Output the (x, y) coordinate of the center of the cell containing the given text.  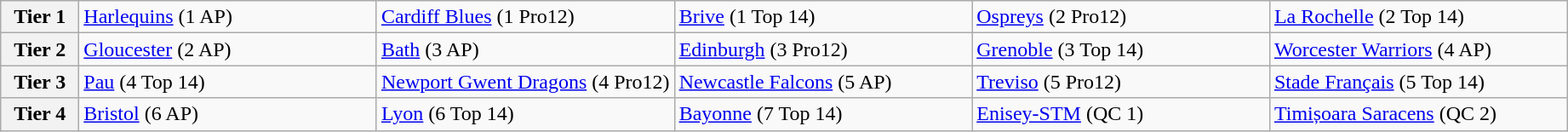
Edinburgh (3 Pro12) (823, 49)
Tier 2 (40, 49)
Newcastle Falcons (5 AP) (823, 82)
Lyon (6 Top 14) (525, 114)
Bath (3 AP) (525, 49)
Bristol (6 AP) (228, 114)
Tier 4 (40, 114)
Pau (4 Top 14) (228, 82)
Timișoara Saracens (QC 2) (1418, 114)
Ospreys (2 Pro12) (1121, 17)
Tier 3 (40, 82)
Enisey-STM (QC 1) (1121, 114)
Stade Français (5 Top 14) (1418, 82)
Gloucester (2 AP) (228, 49)
Harlequins (1 AP) (228, 17)
Cardiff Blues (1 Pro12) (525, 17)
La Rochelle (2 Top 14) (1418, 17)
Tier 1 (40, 17)
Grenoble (3 Top 14) (1121, 49)
Worcester Warriors (4 AP) (1418, 49)
Brive (1 Top 14) (823, 17)
Treviso (5 Pro12) (1121, 82)
Newport Gwent Dragons (4 Pro12) (525, 82)
Bayonne (7 Top 14) (823, 114)
